Determine the (X, Y) coordinate at the center of the cell enclosing the given text.  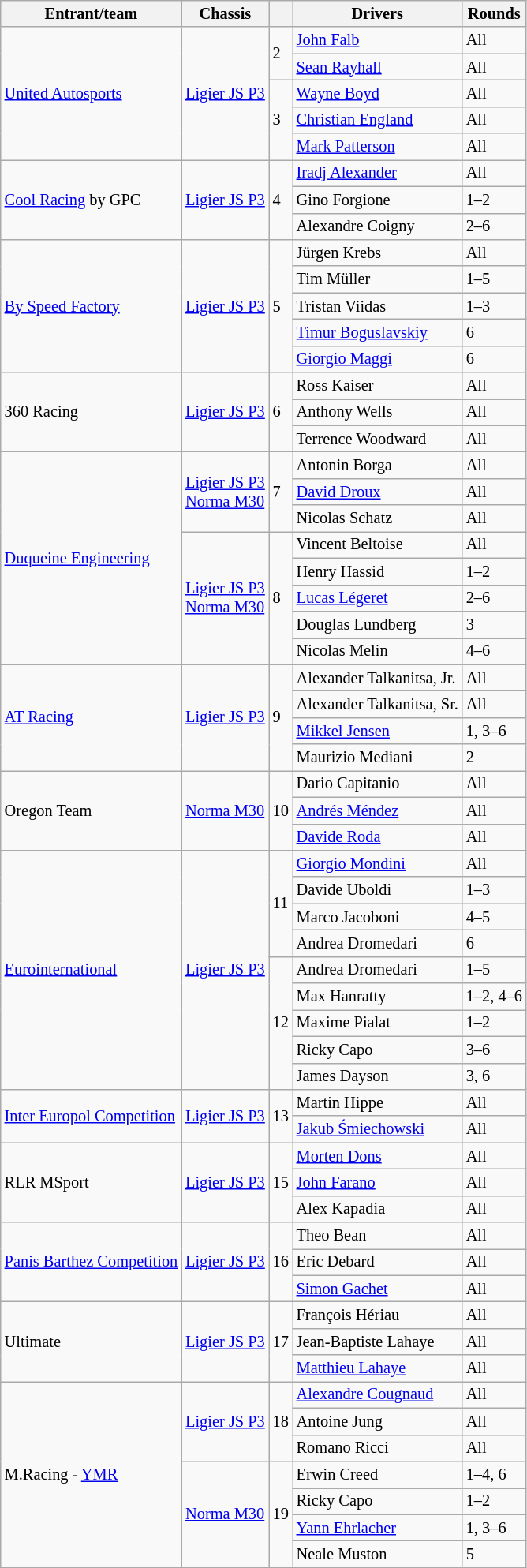
4–5 (494, 917)
Anthony Wells (377, 412)
Alexandre Coigny (377, 226)
3, 6 (494, 1076)
4–6 (494, 651)
Alexander Talkanitsa, Sr. (377, 704)
1–2, 4–6 (494, 997)
Nicolas Schatz (377, 518)
Rounds (494, 13)
Tim Müller (377, 279)
15 (281, 1182)
Iradj Alexander (377, 173)
Jakub Śmiechowski (377, 1129)
Eric Debard (377, 1262)
François Hériau (377, 1315)
Giorgio Mondini (377, 863)
Mark Patterson (377, 147)
12 (281, 1023)
Drivers (377, 13)
Antoine Jung (377, 1421)
Erwin Creed (377, 1474)
Giorgio Maggi (377, 359)
9 (281, 718)
Maxime Pialat (377, 1023)
Davide Uboldi (377, 890)
RLR MSport (92, 1182)
Antonin Borga (377, 465)
17 (281, 1342)
Davide Roda (377, 837)
Jean-Baptiste Lahaye (377, 1342)
Sean Rayhall (377, 67)
Oregon Team (92, 810)
Andrés Méndez (377, 810)
Romano Ricci (377, 1448)
Simon Gachet (377, 1289)
Gino Forgione (377, 200)
Max Hanratty (377, 997)
Vincent Beltoise (377, 544)
Alexandre Cougnaud (377, 1394)
Morten Dons (377, 1156)
Alex Kapadia (377, 1209)
Wayne Boyd (377, 93)
7 (281, 491)
Yann Ehrlacher (377, 1528)
Henry Hassid (377, 571)
Neale Muston (377, 1554)
Nicolas Melin (377, 651)
Terrence Woodward (377, 439)
Mikkel Jensen (377, 731)
Douglas Lundberg (377, 624)
10 (281, 810)
James Dayson (377, 1076)
Duqueine Engineering (92, 557)
Ultimate (92, 1342)
Chassis (225, 13)
Martin Hippe (377, 1102)
John Falb (377, 40)
Theo Bean (377, 1236)
3–6 (494, 1050)
Inter Europol Competition (92, 1116)
By Speed Factory (92, 305)
Jürgen Krebs (377, 253)
M.Racing - YMR (92, 1474)
Dario Capitanio (377, 784)
Cool Racing by GPC (92, 199)
8 (281, 597)
Lucas Légeret (377, 598)
AT Racing (92, 718)
Christian England (377, 120)
13 (281, 1116)
Eurointernational (92, 969)
360 Racing (92, 412)
Panis Barthez Competition (92, 1263)
David Droux (377, 492)
Marco Jacoboni (377, 917)
1–4, 6 (494, 1474)
Entrant/team (92, 13)
18 (281, 1420)
Timur Boguslavskiy (377, 332)
Ross Kaiser (377, 386)
19 (281, 1514)
11 (281, 903)
United Autosports (92, 93)
4 (281, 199)
John Farano (377, 1182)
16 (281, 1263)
Alexander Talkanitsa, Jr. (377, 678)
Maurizio Mediani (377, 758)
Tristan Viidas (377, 306)
Matthieu Lahaye (377, 1368)
